Locate the cell with the specified text and output its (X, Y) center coordinate. 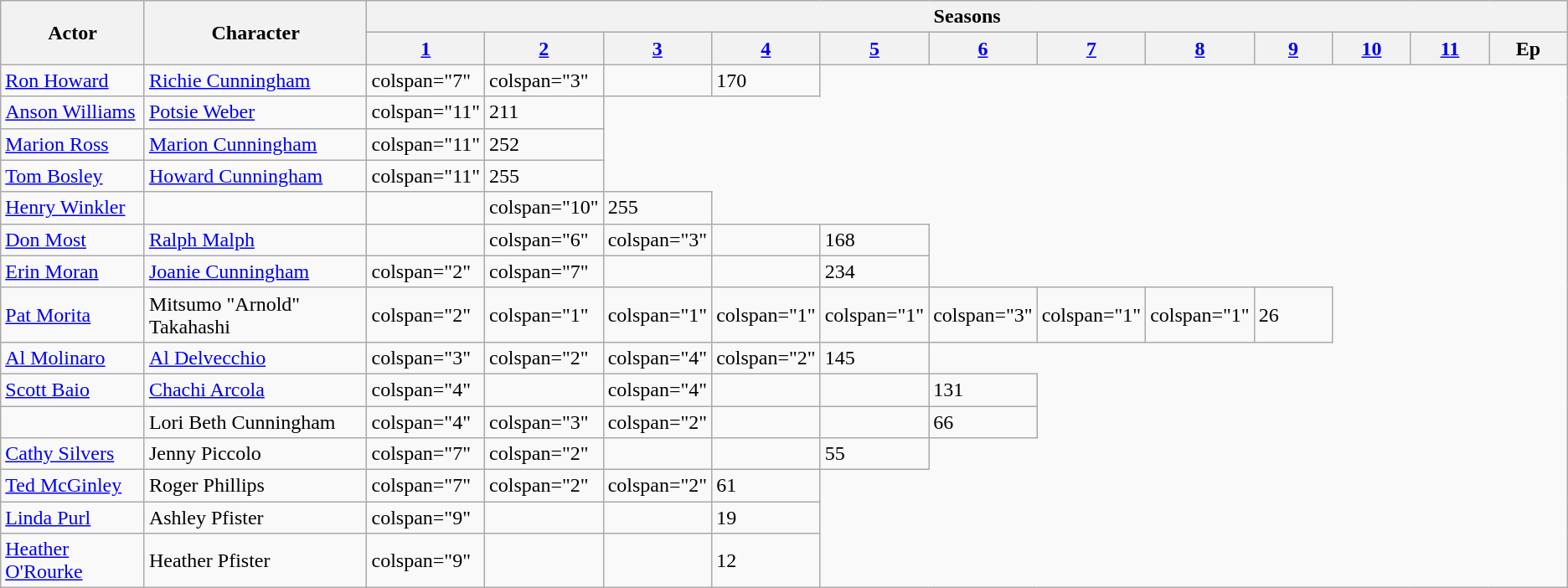
19 (766, 518)
Ralph Malph (255, 240)
252 (544, 144)
Heather O'Rourke (73, 561)
5 (874, 49)
Marion Ross (73, 144)
170 (766, 80)
Seasons (967, 17)
1 (426, 49)
26 (1293, 315)
4 (766, 49)
Anson Williams (73, 112)
Richie Cunningham (255, 80)
Actor (73, 33)
Howard Cunningham (255, 176)
9 (1293, 49)
11 (1450, 49)
7 (1091, 49)
Al Molinaro (73, 358)
12 (766, 561)
Ron Howard (73, 80)
3 (658, 49)
8 (1200, 49)
61 (766, 486)
10 (1372, 49)
Erin Moran (73, 271)
Al Delvecchio (255, 358)
Pat Morita (73, 315)
colspan="6" (544, 240)
Mitsumo "Arnold" Takahashi (255, 315)
Potsie Weber (255, 112)
Chachi Arcola (255, 389)
Don Most (73, 240)
Character (255, 33)
66 (983, 421)
colspan="10" (544, 208)
234 (874, 271)
Marion Cunningham (255, 144)
Cathy Silvers (73, 454)
Jenny Piccolo (255, 454)
Roger Phillips (255, 486)
131 (983, 389)
Ep (1529, 49)
Tom Bosley (73, 176)
Scott Baio (73, 389)
Heather Pfister (255, 561)
168 (874, 240)
211 (544, 112)
Ashley Pfister (255, 518)
145 (874, 358)
2 (544, 49)
Linda Purl (73, 518)
Henry Winkler (73, 208)
55 (874, 454)
Joanie Cunningham (255, 271)
Lori Beth Cunningham (255, 421)
Ted McGinley (73, 486)
6 (983, 49)
